Return the (X, Y) coordinate for the center point of the cell that contains the specified text.  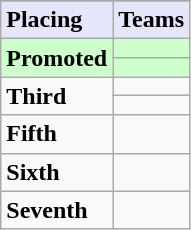
Third (57, 96)
Teams (152, 20)
Placing (57, 20)
Promoted (57, 58)
Sixth (57, 172)
Fifth (57, 134)
Seventh (57, 210)
